From the cell containing the given text, extract its center point as (x, y) coordinate. 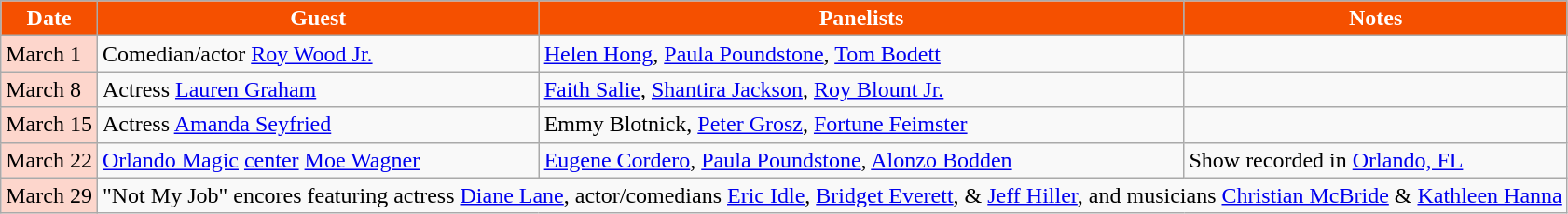
Emmy Blotnick, Peter Grosz, Fortune Feimster (861, 125)
Orlando Magic center Moe Wagner (318, 160)
March 1 (49, 54)
Comedian/actor Roy Wood Jr. (318, 54)
Actress Amanda Seyfried (318, 125)
Guest (318, 19)
Helen Hong, Paula Poundstone, Tom Bodett (861, 54)
Notes (1376, 19)
Actress Lauren Graham (318, 89)
Eugene Cordero, Paula Poundstone, Alonzo Bodden (861, 160)
Panelists (861, 19)
March 22 (49, 160)
Show recorded in Orlando, FL (1376, 160)
March 15 (49, 125)
March 8 (49, 89)
Date (49, 19)
Faith Salie, Shantira Jackson, Roy Blount Jr. (861, 89)
March 29 (49, 195)
